Find where the given text appears and provide that cell's center as [x, y] coordinate. 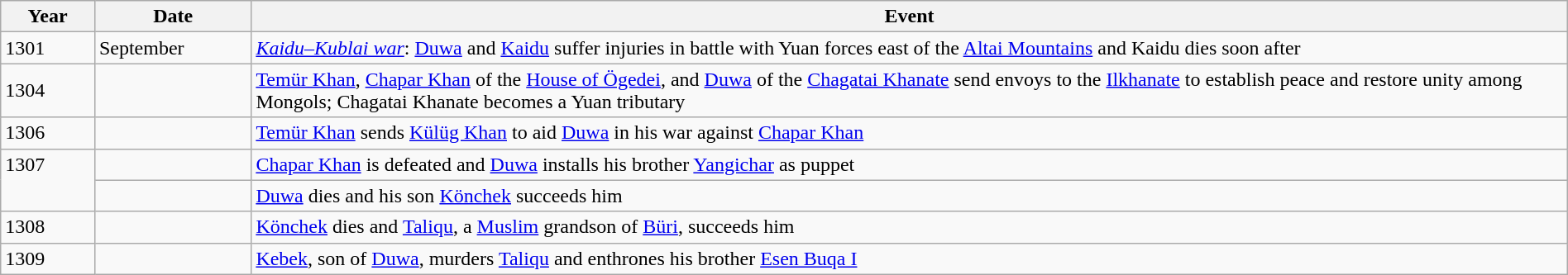
Event [910, 17]
Kebek, son of Duwa, murders Taliqu and enthrones his brother Esen Buqa I [910, 258]
Duwa dies and his son Könchek succeeds him [910, 196]
1304 [48, 91]
September [172, 48]
1306 [48, 133]
Chapar Khan is defeated and Duwa installs his brother Yangichar as puppet [910, 164]
1309 [48, 258]
Temür Khan sends Külüg Khan to aid Duwa in his war against Chapar Khan [910, 133]
1301 [48, 48]
1307 [48, 180]
Year [48, 17]
1308 [48, 227]
Könchek dies and Taliqu, a Muslim grandson of Büri, succeeds him [910, 227]
Kaidu–Kublai war: Duwa and Kaidu suffer injuries in battle with Yuan forces east of the Altai Mountains and Kaidu dies soon after [910, 48]
Date [172, 17]
